Capture the cell that displays the provided text and extract its (x, y) central coordinate. 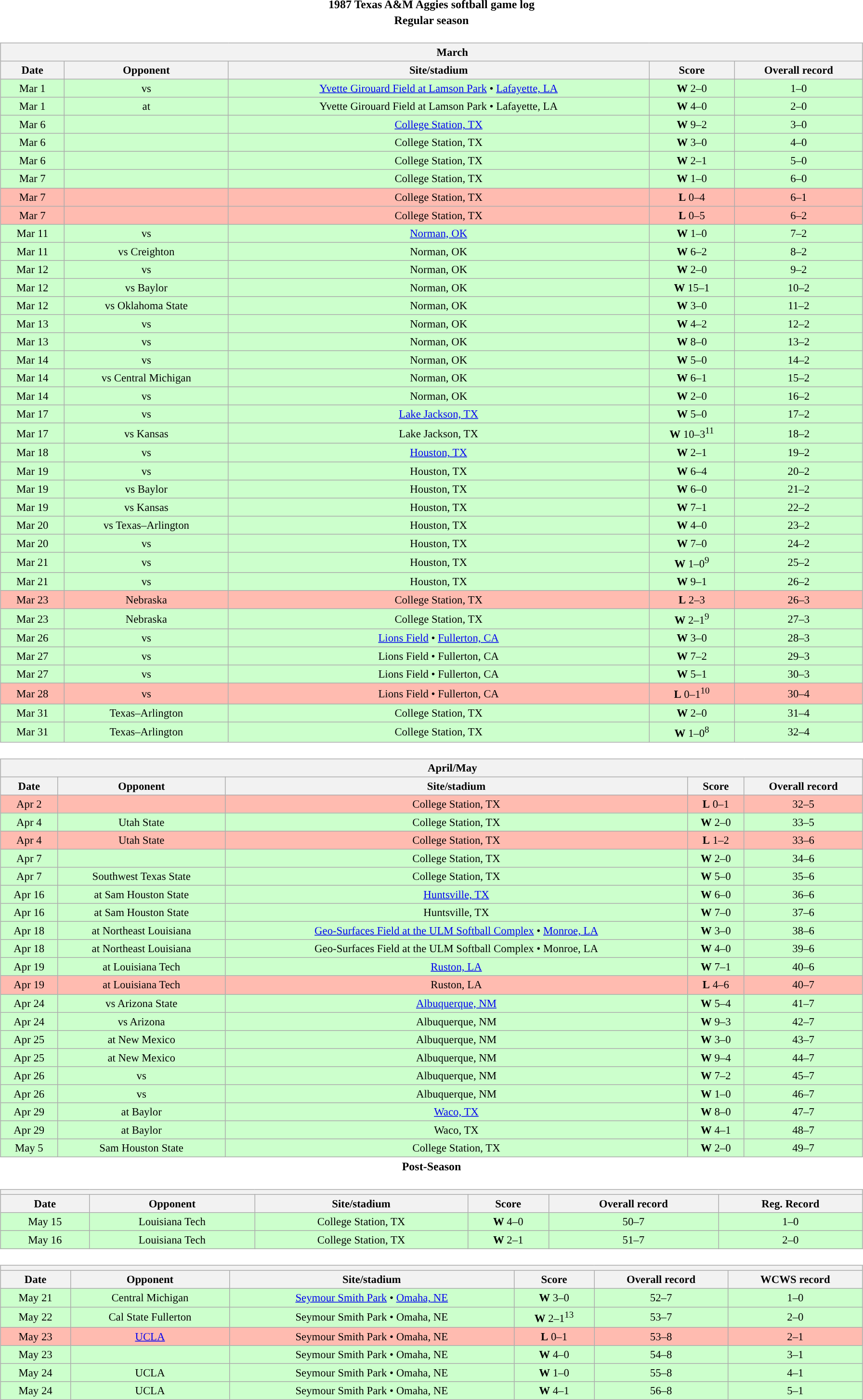
vs Oklahoma State (146, 306)
20–2 (798, 471)
52–7 (661, 1298)
18–2 (798, 433)
5–0 (798, 161)
41–7 (803, 1003)
33–6 (803, 840)
47–7 (803, 1112)
13–2 (798, 342)
55–8 (661, 1373)
40–7 (803, 985)
Mar 18 (33, 453)
vs Central Michigan (146, 378)
35–6 (803, 877)
33–5 (803, 822)
W 5–1 (692, 674)
L 0–4 (692, 197)
46–7 (803, 1094)
27–3 (798, 619)
vs Texas–Arlington (146, 525)
W 1–08 (692, 732)
2–1 (795, 1336)
W 1–09 (692, 562)
Sam Houston State (142, 1148)
6–0 (798, 179)
29–3 (798, 656)
vs Arizona State (142, 1003)
3–1 (795, 1354)
May 22 (36, 1317)
9–2 (798, 269)
W 2–113 (554, 1317)
May 21 (36, 1298)
53–7 (661, 1317)
19–2 (798, 453)
30–4 (798, 693)
April/May (431, 768)
8–2 (798, 251)
L 0–110 (692, 693)
38–6 (803, 931)
43–7 (803, 1039)
May 16 (45, 1240)
W 10–311 (692, 433)
4–0 (798, 143)
26–2 (798, 582)
26–3 (798, 600)
3–0 (798, 125)
21–2 (798, 489)
Cal State Fullerton (150, 1317)
Mar 26 (33, 638)
W 2–19 (692, 619)
40–6 (803, 967)
Central Michigan (150, 1298)
39–6 (803, 949)
March (431, 52)
W 9–2 (692, 125)
45–7 (803, 1075)
Southwest Texas State (142, 877)
36–6 (803, 894)
6–1 (798, 197)
Reg. Record (791, 1204)
W 9–3 (716, 1021)
L 2–3 (692, 600)
May 5 (29, 1148)
16–2 (798, 396)
28–3 (798, 638)
5–1 (795, 1390)
50–7 (633, 1222)
4–1 (795, 1373)
12–2 (798, 324)
W 6–4 (692, 471)
WCWS record (795, 1280)
L 0–5 (692, 215)
34–6 (803, 858)
W 6–1 (692, 378)
49–7 (803, 1148)
L 1–2 (716, 840)
24–2 (798, 543)
L 4–6 (716, 985)
53–8 (661, 1336)
54–8 (661, 1354)
at (146, 106)
14–2 (798, 360)
W 4–2 (692, 324)
W 5–4 (716, 1003)
vs Arizona (142, 1021)
Mar 28 (33, 693)
23–2 (798, 525)
11–2 (798, 306)
W 15–1 (692, 288)
48–7 (803, 1130)
W 9–1 (692, 582)
May 15 (45, 1222)
Apr 2 (29, 804)
42–7 (803, 1021)
W 9–4 (716, 1058)
vs Creighton (146, 251)
32–4 (798, 732)
56–8 (661, 1390)
10–2 (798, 288)
22–2 (798, 507)
25–2 (798, 562)
44–7 (803, 1058)
37–6 (803, 913)
7–2 (798, 233)
51–7 (633, 1240)
17–2 (798, 414)
W 6–2 (692, 251)
30–3 (798, 674)
15–2 (798, 378)
32–5 (803, 804)
31–4 (798, 713)
6–2 (798, 215)
